Scan for the cell matching the given text and deliver its (x, y) coordinate at center. 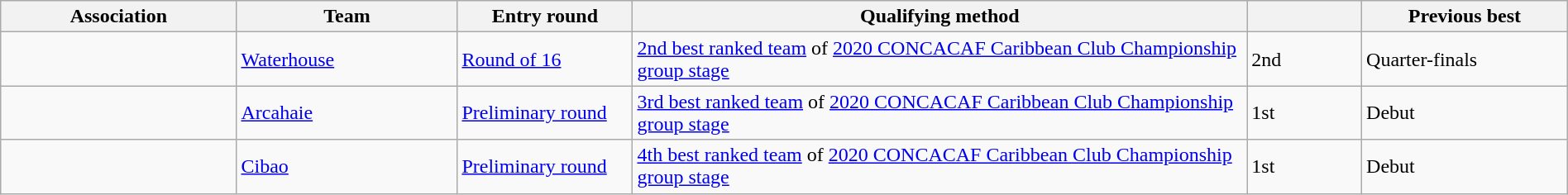
Arcahaie (347, 112)
2nd best ranked team of 2020 CONCACAF Caribbean Club Championship group stage (939, 59)
3rd best ranked team of 2020 CONCACAF Caribbean Club Championship group stage (939, 112)
Round of 16 (545, 59)
Waterhouse (347, 59)
Team (347, 17)
Previous best (1465, 17)
Quarter-finals (1465, 59)
Qualifying method (939, 17)
Cibao (347, 167)
Association (119, 17)
Entry round (545, 17)
4th best ranked team of 2020 CONCACAF Caribbean Club Championship group stage (939, 167)
2nd (1305, 59)
